Identify which cell holds the provided text, then report its (X, Y) central coordinate. 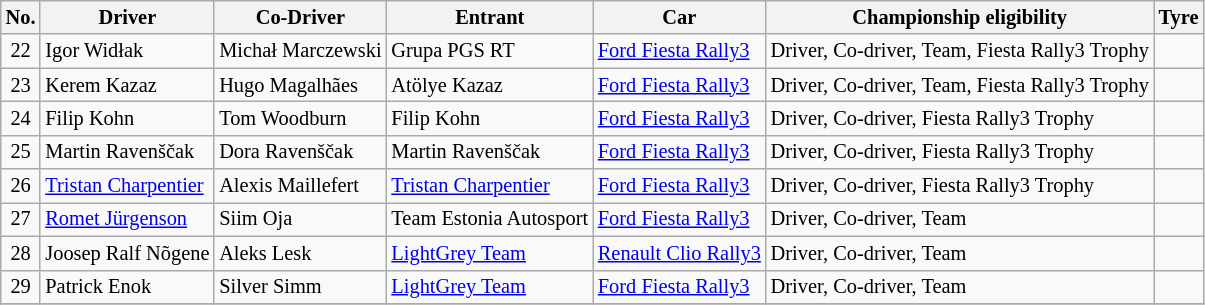
Car (680, 17)
29 (21, 287)
No. (21, 17)
Driver (127, 17)
Romet Jürgenson (127, 219)
24 (21, 118)
Siim Oja (300, 219)
Team Estonia Autosport (489, 219)
Aleks Lesk (300, 253)
Patrick Enok (127, 287)
Alexis Maillefert (300, 186)
26 (21, 186)
23 (21, 85)
22 (21, 51)
Entrant (489, 17)
Tom Woodburn (300, 118)
Co-Driver (300, 17)
Silver Simm (300, 287)
Grupa PGS RT (489, 51)
Renault Clio Rally3 (680, 253)
28 (21, 253)
Hugo Magalhães (300, 85)
25 (21, 152)
Tyre (1179, 17)
27 (21, 219)
Dora Ravenščak (300, 152)
Championship eligibility (960, 17)
Michał Marczewski (300, 51)
Kerem Kazaz (127, 85)
Igor Widłak (127, 51)
Joosep Ralf Nõgene (127, 253)
Atölye Kazaz (489, 85)
